Search for the cell housing the specified text and yield its (x, y) center coordinate. 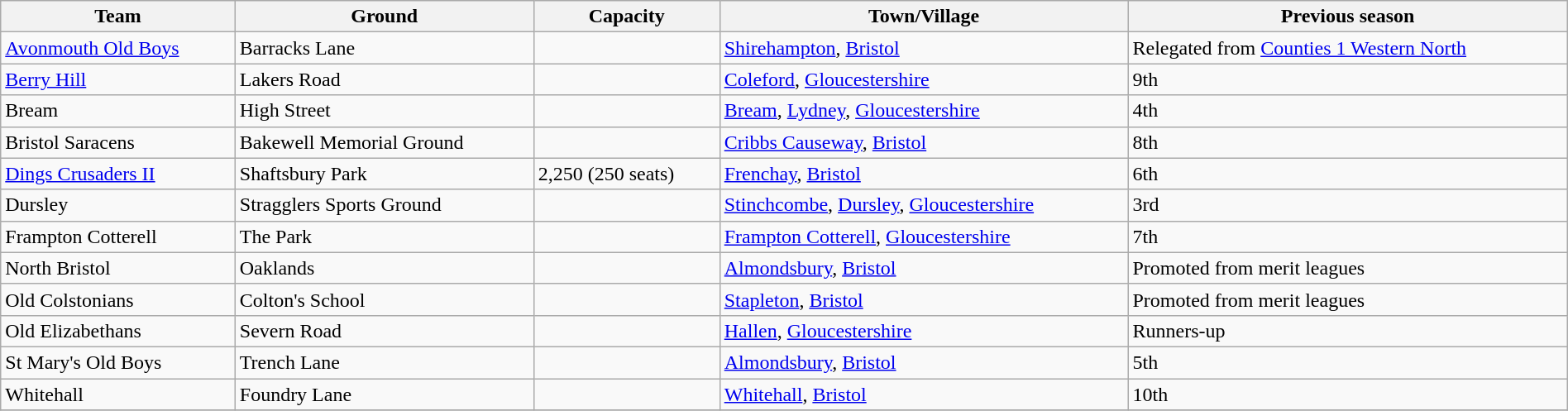
Ground (384, 17)
Bristol Saracens (118, 142)
3rd (1348, 205)
Frampton Cotterell, Gloucestershire (924, 237)
9th (1348, 79)
St Mary's Old Boys (118, 362)
Berry Hill (118, 79)
Shirehampton, Bristol (924, 48)
Old Elizabethans (118, 331)
Hallen, Gloucestershire (924, 331)
Coleford, Gloucestershire (924, 79)
6th (1348, 174)
Foundry Lane (384, 394)
7th (1348, 237)
Frampton Cotterell (118, 237)
Shaftsbury Park (384, 174)
4th (1348, 111)
Team (118, 17)
8th (1348, 142)
Stapleton, Bristol (924, 299)
Capacity (627, 17)
North Bristol (118, 268)
Runners-up (1348, 331)
Stragglers Sports Ground (384, 205)
The Park (384, 237)
5th (1348, 362)
Avonmouth Old Boys (118, 48)
Stinchcombe, Dursley, Gloucestershire (924, 205)
Dings Crusaders II (118, 174)
Cribbs Causeway, Bristol (924, 142)
High Street (384, 111)
Previous season (1348, 17)
Trench Lane (384, 362)
Old Colstonians (118, 299)
Whitehall (118, 394)
Frenchay, Bristol (924, 174)
Dursley (118, 205)
10th (1348, 394)
Barracks Lane (384, 48)
Town/Village (924, 17)
Whitehall, Bristol (924, 394)
Bakewell Memorial Ground (384, 142)
Severn Road (384, 331)
2,250 (250 seats) (627, 174)
Oaklands (384, 268)
Lakers Road (384, 79)
Colton's School (384, 299)
Bream (118, 111)
Bream, Lydney, Gloucestershire (924, 111)
Relegated from Counties 1 Western North (1348, 48)
